Return (X, Y) of the center of cell containing provided text 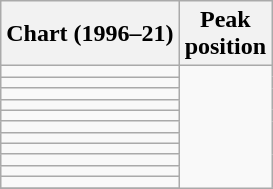
Peakposition (225, 34)
Chart (1996–21) (90, 34)
